From the cell containing the given text, extract its center point as [X, Y] coordinate. 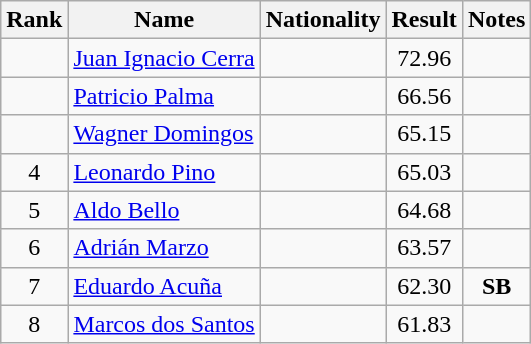
7 [34, 286]
Aldo Bello [164, 210]
Name [164, 20]
Nationality [323, 20]
Marcos dos Santos [164, 324]
Eduardo Acuña [164, 286]
72.96 [424, 58]
61.83 [424, 324]
SB [496, 286]
6 [34, 248]
5 [34, 210]
Rank [34, 20]
Juan Ignacio Cerra [164, 58]
62.30 [424, 286]
66.56 [424, 96]
63.57 [424, 248]
Wagner Domingos [164, 134]
Notes [496, 20]
Patricio Palma [164, 96]
4 [34, 172]
Leonardo Pino [164, 172]
65.15 [424, 134]
64.68 [424, 210]
65.03 [424, 172]
8 [34, 324]
Adrián Marzo [164, 248]
Result [424, 20]
